From the cell containing the given text, extract its center point as (X, Y) coordinate. 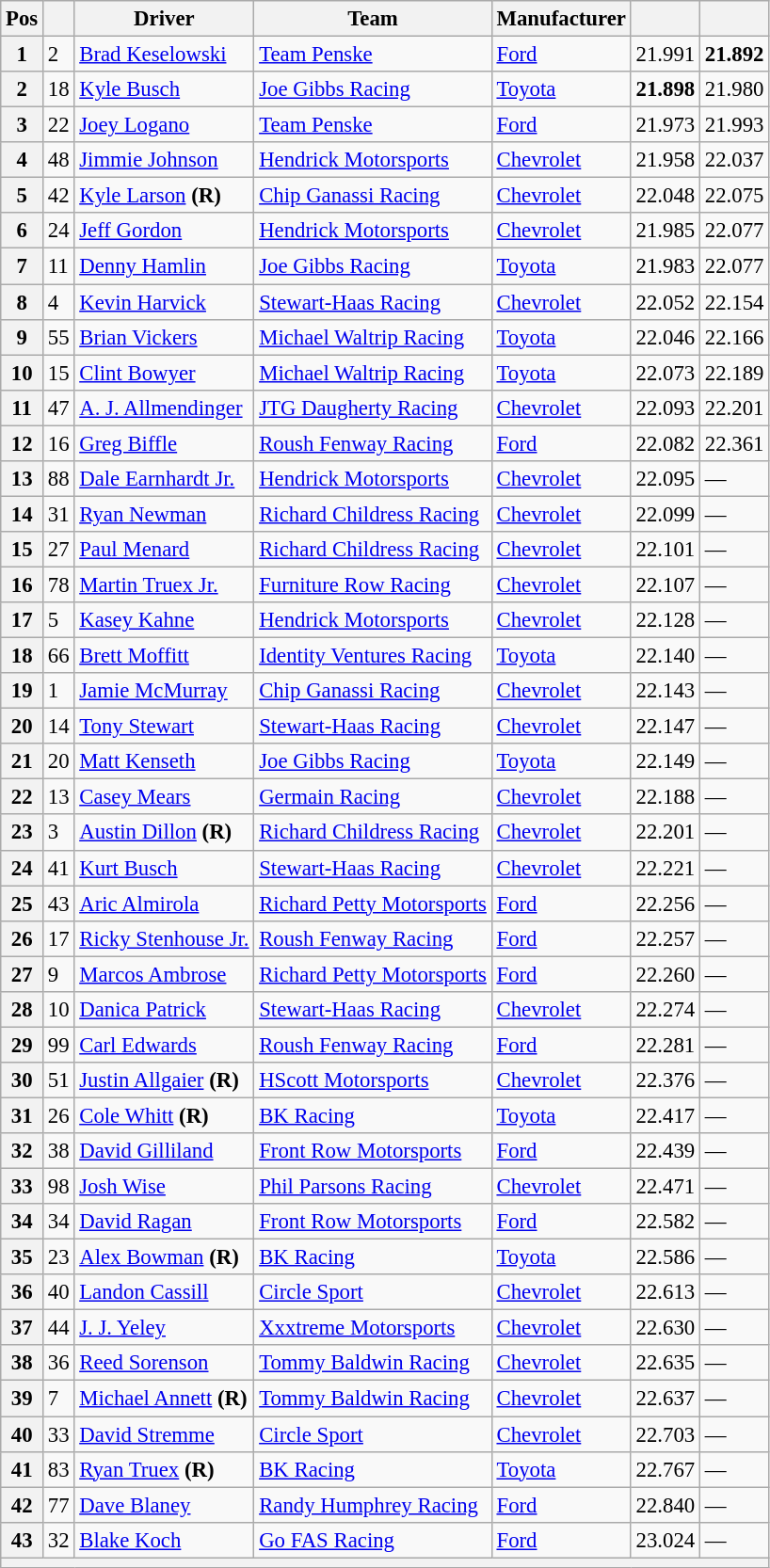
22.767 (665, 1469)
Team (373, 19)
55 (58, 337)
28 (23, 1010)
22.637 (665, 1399)
21.892 (734, 55)
22.095 (665, 479)
29 (23, 1045)
22.703 (665, 1434)
A. J. Allmendinger (164, 408)
22.166 (734, 337)
22.376 (665, 1080)
78 (58, 584)
Kasey Kahne (164, 620)
David Ragan (164, 1222)
39 (23, 1399)
22.101 (665, 550)
Jeff Gordon (164, 231)
Identity Ventures Racing (373, 656)
Phil Parsons Racing (373, 1187)
Josh Wise (164, 1187)
22.256 (665, 904)
21 (23, 761)
22.257 (665, 938)
23.024 (665, 1540)
Matt Kenseth (164, 761)
David Stremme (164, 1434)
Ryan Truex (R) (164, 1469)
Carl Edwards (164, 1045)
21.985 (665, 231)
Alex Bowman (R) (164, 1257)
21.980 (734, 89)
51 (58, 1080)
22.128 (665, 620)
Clint Bowyer (164, 373)
Jamie McMurray (164, 691)
22.260 (665, 974)
66 (58, 656)
22.093 (665, 408)
47 (58, 408)
Jimmie Johnson (164, 160)
Go FAS Racing (373, 1540)
Dale Earnhardt Jr. (164, 479)
99 (58, 1045)
22.471 (665, 1187)
JTG Daugherty Racing (373, 408)
22.073 (665, 373)
Justin Allgaier (R) (164, 1080)
21.898 (665, 89)
19 (23, 691)
30 (23, 1080)
Greg Biffle (164, 443)
Germain Racing (373, 797)
22.361 (734, 443)
Brad Keselowski (164, 55)
Brett Moffitt (164, 656)
22.149 (665, 761)
22.274 (665, 1010)
Ricky Stenhouse Jr. (164, 938)
Kyle Larson (R) (164, 196)
Manufacturer (561, 19)
22.439 (665, 1151)
25 (23, 904)
David Gilliland (164, 1151)
22.140 (665, 656)
22.099 (665, 514)
Blake Koch (164, 1540)
22.075 (734, 196)
Reed Sorenson (164, 1364)
Furniture Row Racing (373, 584)
21.958 (665, 160)
6 (23, 231)
Dave Blaney (164, 1505)
Casey Mears (164, 797)
8 (23, 302)
88 (58, 479)
Randy Humphrey Racing (373, 1505)
22.046 (665, 337)
Xxxtreme Motorsports (373, 1328)
21.993 (734, 125)
22.417 (665, 1115)
22.082 (665, 443)
22.586 (665, 1257)
83 (58, 1469)
J. J. Yeley (164, 1328)
22.189 (734, 373)
Aric Almirola (164, 904)
22.188 (665, 797)
Kevin Harvick (164, 302)
21.991 (665, 55)
Cole Whitt (R) (164, 1115)
22.221 (665, 868)
12 (23, 443)
77 (58, 1505)
22.048 (665, 196)
98 (58, 1187)
Ryan Newman (164, 514)
Tony Stewart (164, 727)
22.630 (665, 1328)
HScott Motorsports (373, 1080)
Joey Logano (164, 125)
22.582 (665, 1222)
Kyle Busch (164, 89)
22.143 (665, 691)
Danica Patrick (164, 1010)
22.147 (665, 727)
22.281 (665, 1045)
Austin Dillon (R) (164, 833)
Michael Annett (R) (164, 1399)
48 (58, 160)
Brian Vickers (164, 337)
22.840 (665, 1505)
Kurt Busch (164, 868)
Paul Menard (164, 550)
22.613 (665, 1292)
22.037 (734, 160)
21.983 (665, 266)
22.154 (734, 302)
35 (23, 1257)
Driver (164, 19)
22.052 (665, 302)
Marcos Ambrose (164, 974)
Martin Truex Jr. (164, 584)
21.973 (665, 125)
Landon Cassill (164, 1292)
44 (58, 1328)
22.107 (665, 584)
Pos (23, 19)
22.635 (665, 1364)
Denny Hamlin (164, 266)
37 (23, 1328)
